Provide the (x, y) coordinate of the cell's center where the given text is located.  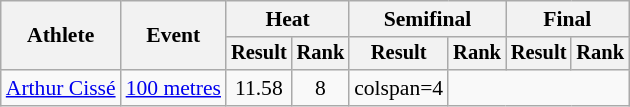
8 (321, 88)
Semifinal (428, 19)
100 metres (174, 88)
Arthur Cissé (61, 88)
Heat (288, 19)
colspan=4 (398, 88)
Event (174, 36)
11.58 (259, 88)
Final (568, 19)
Athlete (61, 36)
